From the cell containing the given text, extract its center point as [X, Y] coordinate. 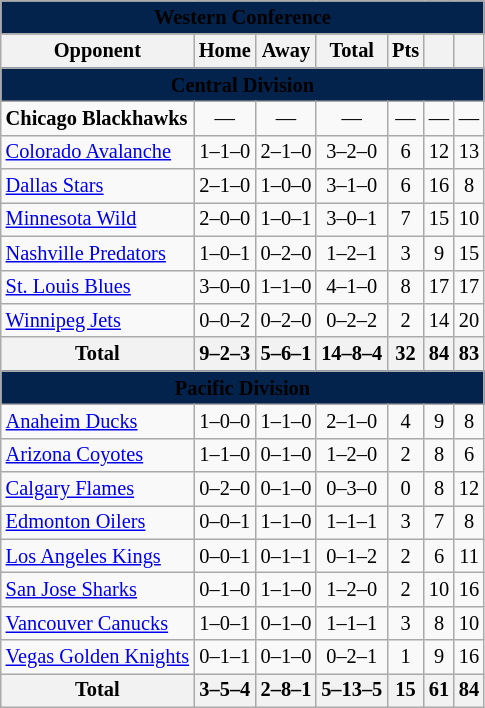
14 [439, 320]
13 [469, 152]
3–1–0 [352, 186]
2–8–1 [286, 690]
0–0–2 [225, 320]
Winnipeg Jets [98, 320]
Away [286, 51]
Los Angeles Kings [98, 556]
Edmonton Oilers [98, 522]
St. Louis Blues [98, 287]
5–13–5 [352, 690]
14–8–4 [352, 354]
Pacific Division [242, 388]
1–2–1 [352, 253]
Vegas Golden Knights [98, 657]
0–1–2 [352, 556]
Anaheim Ducks [98, 421]
San Jose Sharks [98, 589]
1 [406, 657]
Nashville Predators [98, 253]
Minnesota Wild [98, 219]
5–6–1 [286, 354]
32 [406, 354]
0–2–2 [352, 320]
Arizona Coyotes [98, 455]
Vancouver Canucks [98, 623]
Central Division [242, 85]
Home [225, 51]
11 [469, 556]
83 [469, 354]
0–2–1 [352, 657]
2–0–0 [225, 219]
3–5–4 [225, 690]
4–1–0 [352, 287]
4 [406, 421]
Western Conference [242, 17]
0–3–0 [352, 489]
20 [469, 320]
61 [439, 690]
Calgary Flames [98, 489]
3–0–0 [225, 287]
3–2–0 [352, 152]
Dallas Stars [98, 186]
3–0–1 [352, 219]
Opponent [98, 51]
9–2–3 [225, 354]
0 [406, 489]
Colorado Avalanche [98, 152]
Pts [406, 51]
Chicago Blackhawks [98, 118]
